Find where the given text appears and provide that cell's center as [x, y] coordinate. 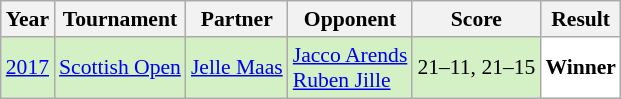
Winner [580, 68]
Jelle Maas [237, 68]
Result [580, 19]
Opponent [350, 19]
21–11, 21–15 [476, 68]
Jacco Arends Ruben Jille [350, 68]
Scottish Open [120, 68]
Partner [237, 19]
Score [476, 19]
Year [28, 19]
2017 [28, 68]
Tournament [120, 19]
